Extract the [x, y] coordinate from the center of the cell holding the provided text.  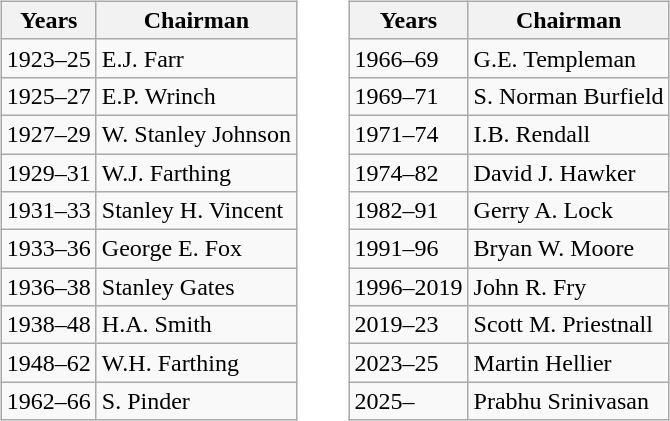
1929–31 [48, 173]
1982–91 [408, 211]
Stanley Gates [196, 287]
1966–69 [408, 58]
1938–48 [48, 325]
1927–29 [48, 134]
W.H. Farthing [196, 363]
1931–33 [48, 211]
Bryan W. Moore [568, 249]
1925–27 [48, 96]
Scott M. Priestnall [568, 325]
S. Norman Burfield [568, 96]
1933–36 [48, 249]
1974–82 [408, 173]
1991–96 [408, 249]
1923–25 [48, 58]
Stanley H. Vincent [196, 211]
G.E. Templeman [568, 58]
John R. Fry [568, 287]
I.B. Rendall [568, 134]
1948–62 [48, 363]
E.J. Farr [196, 58]
1996–2019 [408, 287]
1936–38 [48, 287]
2023–25 [408, 363]
Gerry A. Lock [568, 211]
S. Pinder [196, 401]
Martin Hellier [568, 363]
W. Stanley Johnson [196, 134]
David J. Hawker [568, 173]
E.P. Wrinch [196, 96]
George E. Fox [196, 249]
2019–23 [408, 325]
1969–71 [408, 96]
1971–74 [408, 134]
1962–66 [48, 401]
2025– [408, 401]
W.J. Farthing [196, 173]
H.A. Smith [196, 325]
Prabhu Srinivasan [568, 401]
